Pinpoint the cell where the given text exists, returning its (x, y) midpoint coordinate. 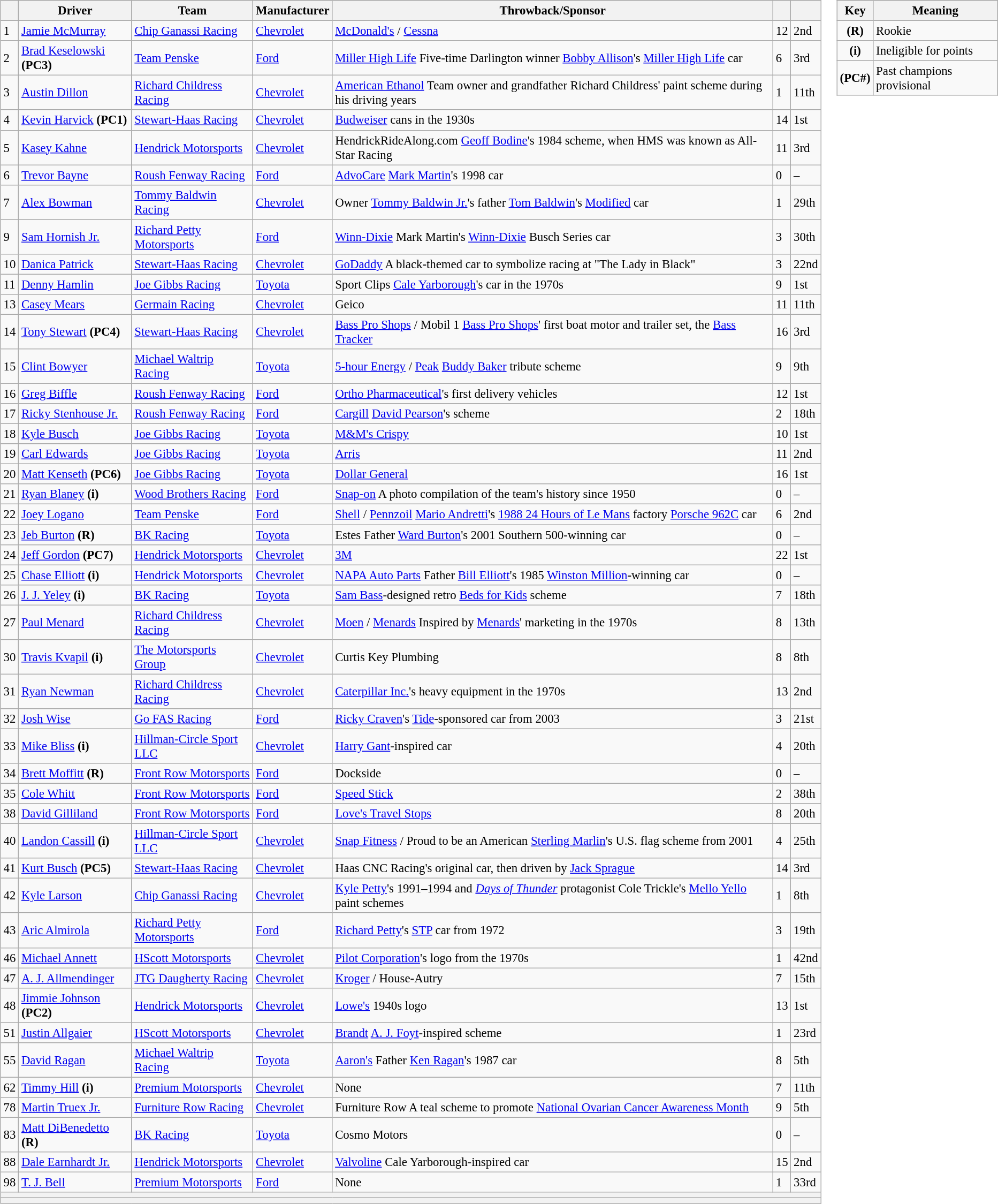
McDonald's / Cessna (553, 31)
24 (10, 555)
Sam Bass-designed retro Beds for Kids scheme (553, 595)
T. J. Bell (75, 1182)
(PC#) (855, 78)
Ricky Stenhouse Jr. (75, 414)
Ortho Pharmaceutical's first delivery vehicles (553, 393)
47 (10, 978)
Rookie (935, 31)
Carl Edwards (75, 454)
Sport Clips Cale Yarborough's car in the 1970s (553, 284)
Shell / Pennzoil Mario Andretti's 1988 24 Hours of Le Mans factory Porsche 962C car (553, 514)
Tommy Baldwin Racing (193, 202)
Team (193, 11)
Austin Dillon (75, 93)
Michael Annett (75, 958)
3M (553, 555)
Key (855, 11)
Germain Racing (193, 305)
31 (10, 692)
13th (806, 622)
42nd (806, 958)
20 (10, 474)
Dale Earnhardt Jr. (75, 1162)
(R) (855, 31)
Aaron's Father Ken Ragan's 1987 car (553, 1060)
Ryan Newman (75, 692)
Danica Patrick (75, 264)
40 (10, 842)
5 (10, 148)
48 (10, 1005)
30th (806, 237)
Driver (75, 11)
Alex Bowman (75, 202)
Moen / Menards Inspired by Menards' marketing in the 1970s (553, 622)
38 (10, 814)
Valvoline Cale Yarborough-inspired car (553, 1162)
Kevin Harvick (PC1) (75, 120)
Clint Bowyer (75, 366)
Owner Tommy Baldwin Jr.'s father Tom Baldwin's Modified car (553, 202)
American Ethanol Team owner and grandfather Richard Childress' paint scheme during his driving years (553, 93)
JTG Daugherty Racing (193, 978)
Matt Kenseth (PC6) (75, 474)
Meaning (935, 11)
23 (10, 535)
30 (10, 656)
M&M's Crispy (553, 434)
Ineligible for points (935, 51)
Jeb Burton (R) (75, 535)
Richard Petty's STP car from 1972 (553, 930)
AdvoCare Mark Martin's 1998 car (553, 175)
51 (10, 1033)
78 (10, 1108)
Kyle Petty's 1991–1994 and Days of Thunder protagonist Cole Trickle's Mello Yello paint schemes (553, 896)
42 (10, 896)
Past champions provisional (935, 78)
Love's Travel Stops (553, 814)
Trevor Bayne (75, 175)
83 (10, 1135)
32 (10, 719)
Dollar General (553, 474)
23rd (806, 1033)
The Motorsports Group (193, 656)
Justin Allgaier (75, 1033)
22nd (806, 264)
21st (806, 719)
Josh Wise (75, 719)
(i) (855, 51)
GoDaddy A black-themed car to symbolize racing at "The Lady in Black" (553, 264)
Geico (553, 305)
Jeff Gordon (PC7) (75, 555)
Lowe's 1940s logo (553, 1005)
Jimmie Johnson (PC2) (75, 1005)
29th (806, 202)
Brett Moffitt (R) (75, 774)
Furniture Row Racing (193, 1108)
HendrickRideAlong.com Geoff Bodine's 1984 scheme, when HMS was known as All-Star Racing (553, 148)
NAPA Auto Parts Father Bill Elliott's 1985 Winston Million-winning car (553, 575)
Caterpillar Inc.'s heavy equipment in the 1970s (553, 692)
41 (10, 868)
Joey Logano (75, 514)
Kyle Larson (75, 896)
25th (806, 842)
62 (10, 1087)
27 (10, 622)
Ricky Craven's Tide-sponsored car from 2003 (553, 719)
18 (10, 434)
Furniture Row A teal scheme to promote National Ovarian Cancer Awareness Month (553, 1108)
Snap Fitness / Proud to be an American Sterling Marlin's U.S. flag scheme from 2001 (553, 842)
Jamie McMurray (75, 31)
Cosmo Motors (553, 1135)
Curtis Key Plumbing (553, 656)
Matt DiBenedetto (R) (75, 1135)
Sam Hornish Jr. (75, 237)
Greg Biffle (75, 393)
Landon Cassill (i) (75, 842)
19th (806, 930)
J. J. Yeley (i) (75, 595)
Cargill David Pearson's scheme (553, 414)
Haas CNC Racing's original car, then driven by Jack Sprague (553, 868)
Kyle Busch (75, 434)
Manufacturer (293, 11)
33 (10, 746)
Casey Mears (75, 305)
Aric Almirola (75, 930)
34 (10, 774)
Brandt A. J. Foyt-inspired scheme (553, 1033)
Kurt Busch (PC5) (75, 868)
15th (806, 978)
Ryan Blaney (i) (75, 494)
33rd (806, 1182)
25 (10, 575)
Pilot Corporation's logo from the 1970s (553, 958)
Wood Brothers Racing (193, 494)
Budweiser cans in the 1930s (553, 120)
Kasey Kahne (75, 148)
35 (10, 793)
Bass Pro Shops / Mobil 1 Bass Pro Shops' first boat motor and trailer set, the Bass Tracker (553, 332)
46 (10, 958)
Go FAS Racing (193, 719)
88 (10, 1162)
Snap-on A photo compilation of the team's history since 1950 (553, 494)
9th (806, 366)
David Ragan (75, 1060)
Denny Hamlin (75, 284)
Harry Gant-inspired car (553, 746)
43 (10, 930)
Brad Keselowski (PC3) (75, 58)
Arris (553, 454)
Estes Father Ward Burton's 2001 Southern 500-winning car (553, 535)
17 (10, 414)
Winn-Dixie Mark Martin's Winn-Dixie Busch Series car (553, 237)
Mike Bliss (i) (75, 746)
Miller High Life Five-time Darlington winner Bobby Allison's Miller High Life car (553, 58)
Kroger / House-Autry (553, 978)
Paul Menard (75, 622)
5-hour Energy / Peak Buddy Baker tribute scheme (553, 366)
Timmy Hill (i) (75, 1087)
Martin Truex Jr. (75, 1108)
Travis Kvapil (i) (75, 656)
Dockside (553, 774)
55 (10, 1060)
38th (806, 793)
21 (10, 494)
Chase Elliott (i) (75, 575)
Speed Stick (553, 793)
19 (10, 454)
David Gilliland (75, 814)
98 (10, 1182)
Throwback/Sponsor (553, 11)
26 (10, 595)
Cole Whitt (75, 793)
A. J. Allmendinger (75, 978)
Tony Stewart (PC4) (75, 332)
